Output the [X, Y] coordinate of the center of the cell containing the given text.  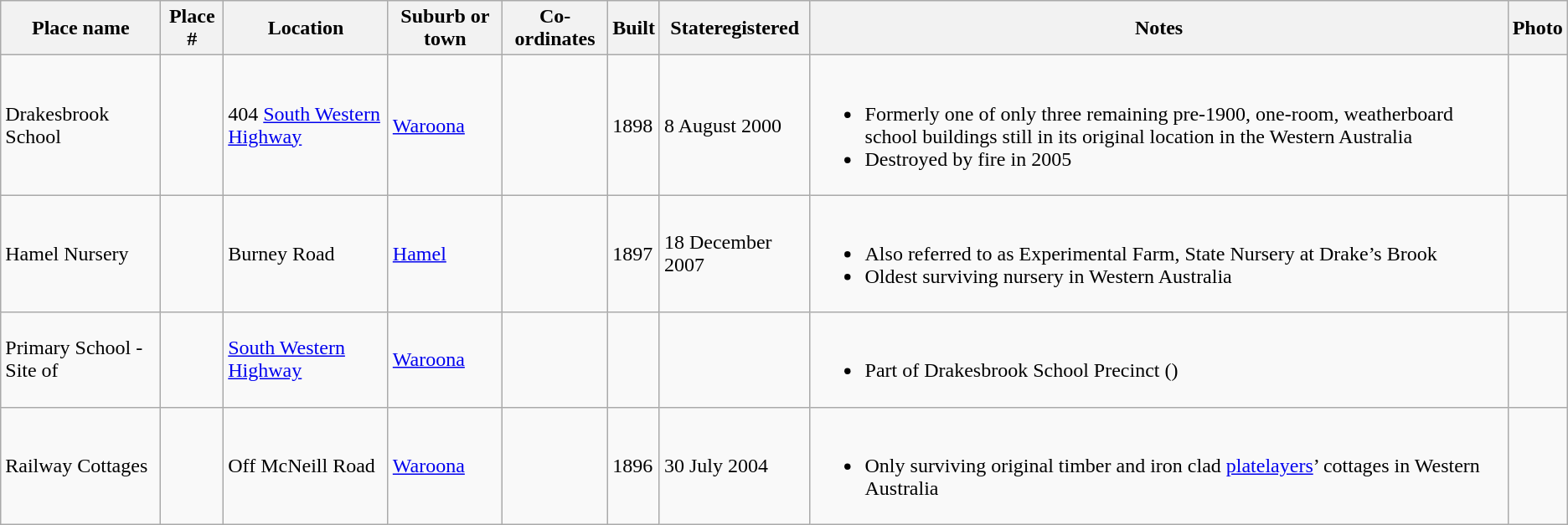
Only surviving original timber and iron clad platelayers’ cottages in Western Australia [1159, 466]
Notes [1159, 28]
18 December 2007 [735, 254]
Part of Drakesbrook School Precinct () [1159, 360]
Place name [80, 28]
Hamel [445, 254]
Primary School - Site of [80, 360]
Co-ordinates [554, 28]
Location [307, 28]
South Western Highway [307, 360]
Off McNeill Road [307, 466]
1898 [634, 126]
Drakesbrook School [80, 126]
Burney Road [307, 254]
Place # [193, 28]
8 August 2000 [735, 126]
30 July 2004 [735, 466]
Stateregistered [735, 28]
Also referred to as Experimental Farm, State Nursery at Drake’s BrookOldest surviving nursery in Western Australia [1159, 254]
404 South Western Highway [307, 126]
Suburb or town [445, 28]
1897 [634, 254]
Built [634, 28]
1896 [634, 466]
Railway Cottages [80, 466]
Hamel Nursery [80, 254]
Photo [1538, 28]
